Output the (x, y) coordinate of the center of the cell containing the given text.  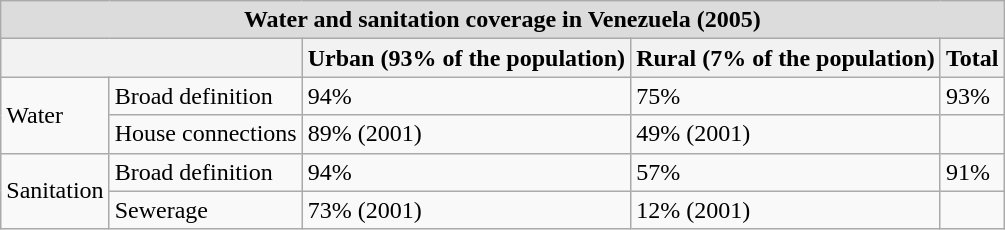
Water and sanitation coverage in Venezuela (2005) (502, 20)
Total (972, 58)
Sewerage (206, 210)
Sanitation (55, 191)
12% (2001) (786, 210)
Water (55, 115)
73% (2001) (466, 210)
75% (786, 96)
91% (972, 172)
57% (786, 172)
49% (2001) (786, 134)
89% (2001) (466, 134)
93% (972, 96)
Urban (93% of the population) (466, 58)
Rural (7% of the population) (786, 58)
House connections (206, 134)
